Return [X, Y] of the center of cell containing provided text 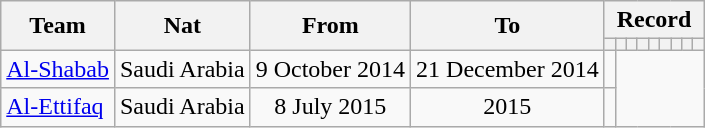
2015 [508, 107]
Record [654, 20]
From [330, 26]
Nat [182, 26]
9 October 2014 [330, 69]
Al-Ettifaq [58, 107]
8 July 2015 [330, 107]
Team [58, 26]
Al-Shabab [58, 69]
21 December 2014 [508, 69]
To [508, 26]
